Detect which cell encompasses the target text, then output its [x, y] center coordinate. 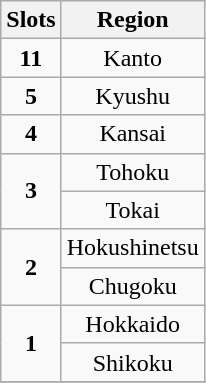
Hokkaido [132, 324]
2 [31, 267]
Kansai [132, 134]
5 [31, 96]
11 [31, 58]
3 [31, 191]
Kanto [132, 58]
Shikoku [132, 362]
Chugoku [132, 286]
Slots [31, 20]
Hokushinetsu [132, 248]
4 [31, 134]
Region [132, 20]
Kyushu [132, 96]
Tohoku [132, 172]
1 [31, 343]
Tokai [132, 210]
